Extract the [X, Y] coordinate from the center of the cell holding the provided text.  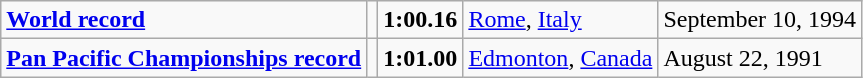
Pan Pacific Championships record [184, 58]
Rome, Italy [560, 20]
1:01.00 [420, 58]
1:00.16 [420, 20]
Edmonton, Canada [560, 58]
September 10, 1994 [760, 20]
August 22, 1991 [760, 58]
World record [184, 20]
